Detect which cell encompasses the target text, then output its (x, y) center coordinate. 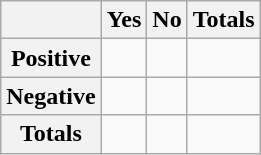
Negative (51, 96)
Positive (51, 58)
No (167, 20)
Yes (124, 20)
